Return (X, Y) of the center of cell containing provided text 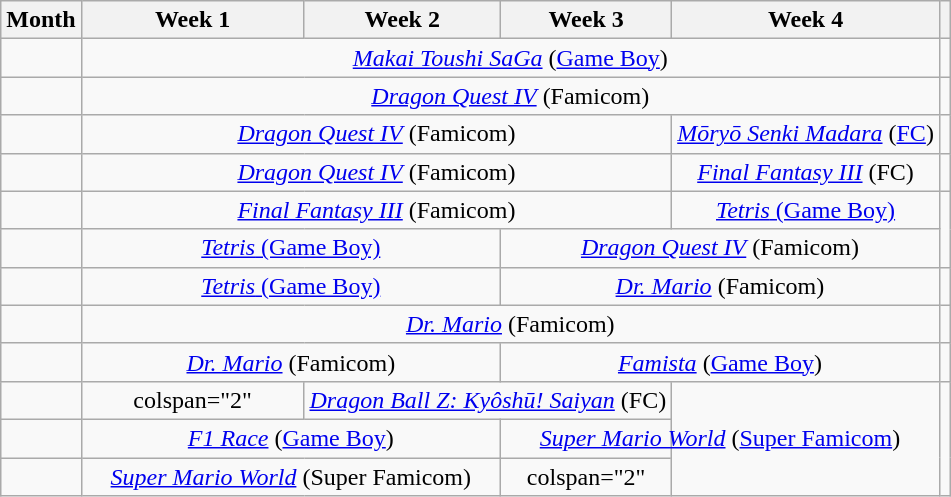
Week 3 (586, 20)
Final Fantasy III (FC) (806, 172)
Famista (Game Boy) (720, 362)
F1 Race (Game Boy) (290, 438)
Week 4 (806, 20)
Month (41, 20)
Mōryō Senki Madara (FC) (806, 134)
Week 1 (192, 20)
Week 2 (402, 20)
Makai Toushi SaGa (Game Boy) (510, 58)
Final Fantasy III (Famicom) (376, 210)
Dragon Ball Z: Kyôshū! Saiyan (FC) (488, 400)
